Provide the (x, y) coordinate of the cell's center where the given text is located.  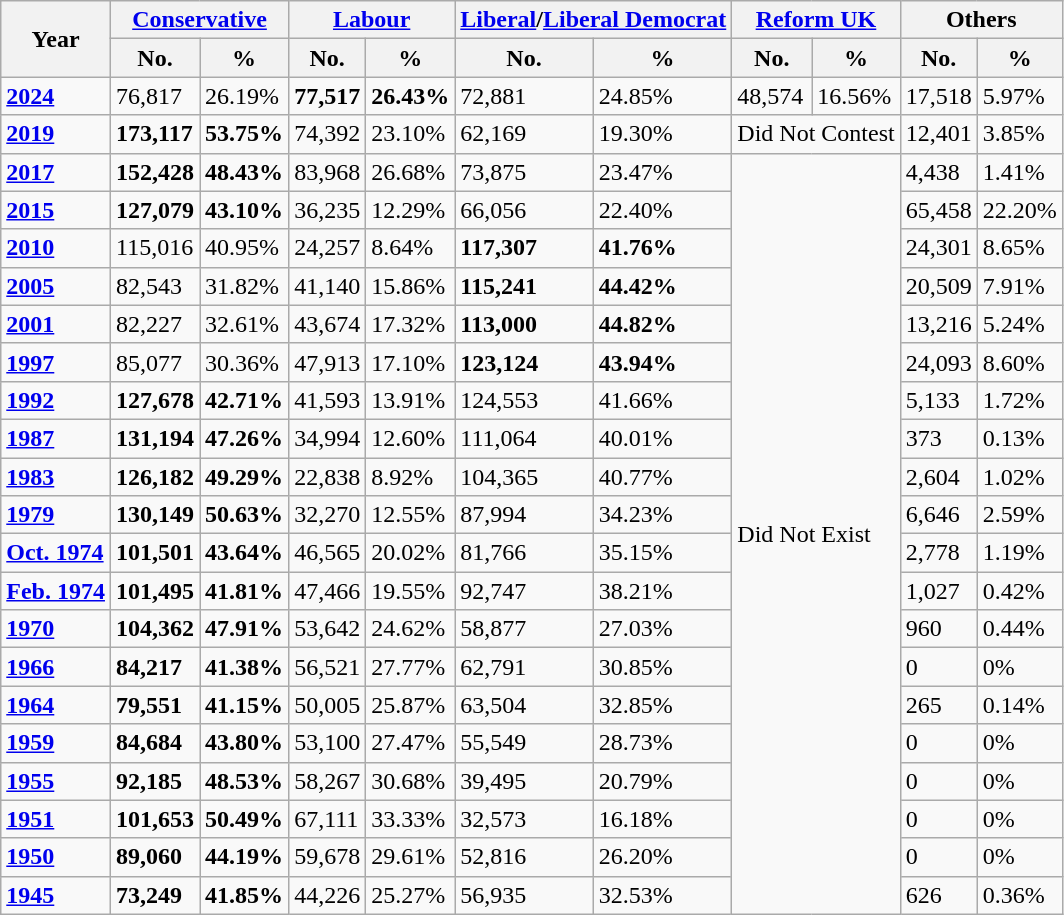
30.36% (244, 362)
1997 (56, 362)
2019 (56, 134)
Liberal/Liberal Democrat (594, 20)
50.49% (244, 819)
1950 (56, 857)
1966 (56, 667)
34,994 (328, 438)
101,495 (154, 591)
40.77% (662, 477)
20.02% (410, 553)
152,428 (154, 172)
82,227 (154, 324)
47,913 (328, 362)
5,133 (938, 400)
Year (56, 39)
2005 (56, 286)
42.71% (244, 400)
15.86% (410, 286)
67,111 (328, 819)
960 (938, 629)
1,027 (938, 591)
2,778 (938, 553)
123,124 (524, 362)
30.68% (410, 781)
24.62% (410, 629)
56,935 (524, 895)
76,817 (154, 96)
130,149 (154, 515)
72,881 (524, 96)
40.95% (244, 248)
0.36% (1020, 895)
44.82% (662, 324)
12.29% (410, 210)
Did Not Exist (816, 534)
1959 (56, 743)
85,077 (154, 362)
47.91% (244, 629)
20.79% (662, 781)
626 (938, 895)
40.01% (662, 438)
173,117 (154, 134)
7.91% (1020, 286)
28.73% (662, 743)
1.19% (1020, 553)
4,438 (938, 172)
124,553 (524, 400)
62,791 (524, 667)
0.42% (1020, 591)
63,504 (524, 705)
8.60% (1020, 362)
2001 (56, 324)
22,838 (328, 477)
50.63% (244, 515)
24,301 (938, 248)
1.72% (1020, 400)
30.85% (662, 667)
41.81% (244, 591)
0.14% (1020, 705)
53,100 (328, 743)
2.59% (1020, 515)
1.41% (1020, 172)
32,573 (524, 819)
32.53% (662, 895)
55,549 (524, 743)
33.33% (410, 819)
26.68% (410, 172)
77,517 (328, 96)
41,140 (328, 286)
113,000 (524, 324)
13,216 (938, 324)
3.85% (1020, 134)
66,056 (524, 210)
35.15% (662, 553)
1979 (56, 515)
41.15% (244, 705)
101,653 (154, 819)
47,466 (328, 591)
115,241 (524, 286)
1987 (56, 438)
17.32% (410, 324)
Others (981, 20)
Labour (372, 20)
27.03% (662, 629)
65,458 (938, 210)
20,509 (938, 286)
92,185 (154, 781)
5.97% (1020, 96)
41.76% (662, 248)
56,521 (328, 667)
92,747 (524, 591)
22.20% (1020, 210)
5.24% (1020, 324)
12.60% (410, 438)
24,257 (328, 248)
1992 (56, 400)
52,816 (524, 857)
2017 (56, 172)
26.43% (410, 96)
2024 (56, 96)
17.10% (410, 362)
2015 (56, 210)
1945 (56, 895)
24.85% (662, 96)
87,994 (524, 515)
41,593 (328, 400)
49.29% (244, 477)
8.92% (410, 477)
1970 (56, 629)
104,362 (154, 629)
16.56% (856, 96)
43.64% (244, 553)
83,968 (328, 172)
111,064 (524, 438)
1951 (56, 819)
84,684 (154, 743)
126,182 (154, 477)
58,877 (524, 629)
53.75% (244, 134)
127,079 (154, 210)
89,060 (154, 857)
43.94% (662, 362)
127,678 (154, 400)
131,194 (154, 438)
104,365 (524, 477)
27.77% (410, 667)
32.85% (662, 705)
43.80% (244, 743)
34.23% (662, 515)
19.30% (662, 134)
Conservative (199, 20)
32,270 (328, 515)
1964 (56, 705)
47.26% (244, 438)
38.21% (662, 591)
43,674 (328, 324)
32.61% (244, 324)
74,392 (328, 134)
17,518 (938, 96)
Reform UK (816, 20)
53,642 (328, 629)
8.65% (1020, 248)
62,169 (524, 134)
31.82% (244, 286)
48.43% (244, 172)
12.55% (410, 515)
Did Not Contest (816, 134)
6,646 (938, 515)
81,766 (524, 553)
26.19% (244, 96)
36,235 (328, 210)
25.87% (410, 705)
2,604 (938, 477)
115,016 (154, 248)
1.02% (1020, 477)
0.44% (1020, 629)
1983 (56, 477)
84,217 (154, 667)
41.85% (244, 895)
44.19% (244, 857)
8.64% (410, 248)
22.40% (662, 210)
Feb. 1974 (56, 591)
79,551 (154, 705)
44.42% (662, 286)
16.18% (662, 819)
48,574 (772, 96)
265 (938, 705)
29.61% (410, 857)
50,005 (328, 705)
23.10% (410, 134)
58,267 (328, 781)
46,565 (328, 553)
44,226 (328, 895)
Oct. 1974 (56, 553)
73,875 (524, 172)
59,678 (328, 857)
373 (938, 438)
24,093 (938, 362)
101,501 (154, 553)
13.91% (410, 400)
82,543 (154, 286)
39,495 (524, 781)
43.10% (244, 210)
26.20% (662, 857)
0.13% (1020, 438)
41.38% (244, 667)
19.55% (410, 591)
23.47% (662, 172)
12,401 (938, 134)
41.66% (662, 400)
117,307 (524, 248)
25.27% (410, 895)
27.47% (410, 743)
1955 (56, 781)
48.53% (244, 781)
73,249 (154, 895)
2010 (56, 248)
